Detect which cell encompasses the target text, then output its [X, Y] center coordinate. 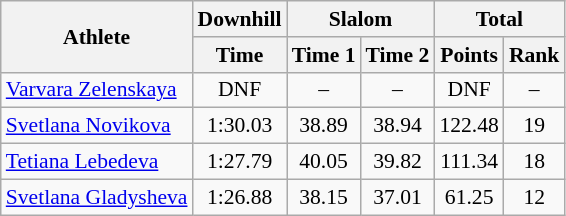
18 [534, 162]
Svetlana Novikova [97, 126]
Time [240, 55]
38.15 [324, 197]
Time 2 [398, 55]
1:30.03 [240, 126]
Points [468, 55]
Rank [534, 55]
37.01 [398, 197]
Slalom [361, 19]
Varvara Zelenskaya [97, 90]
Tetiana Lebedeva [97, 162]
1:26.88 [240, 197]
Downhill [240, 19]
111.34 [468, 162]
Svetlana Gladysheva [97, 197]
Total [499, 19]
Time 1 [324, 55]
1:27.79 [240, 162]
39.82 [398, 162]
19 [534, 126]
Athlete [97, 36]
40.05 [324, 162]
122.48 [468, 126]
12 [534, 197]
38.89 [324, 126]
38.94 [398, 126]
61.25 [468, 197]
